Detect which cell encompasses the target text, then output its [X, Y] center coordinate. 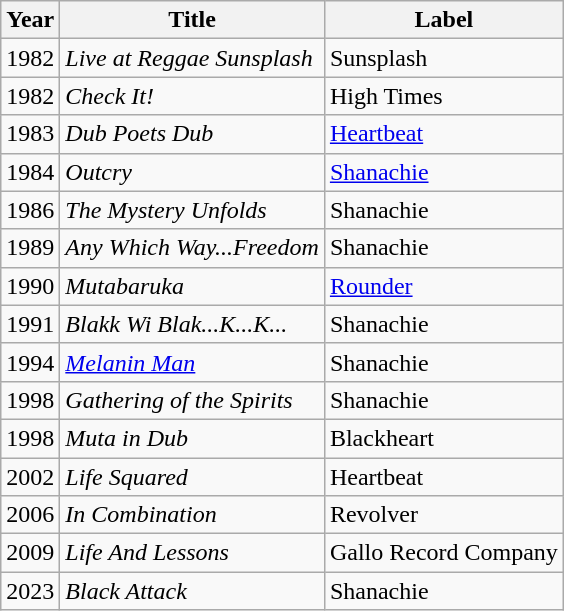
1984 [30, 172]
1983 [30, 134]
1989 [30, 248]
Check It! [192, 96]
2009 [30, 553]
1990 [30, 286]
1991 [30, 324]
Rounder [444, 286]
Gathering of the Spirits [192, 400]
Black Attack [192, 591]
Life Squared [192, 477]
Blakk Wi Blak...K...K... [192, 324]
Revolver [444, 515]
Live at Reggae Sunsplash [192, 58]
Mutabaruka [192, 286]
High Times [444, 96]
Any Which Way...Freedom [192, 248]
Gallo Record Company [444, 553]
2006 [30, 515]
2002 [30, 477]
Year [30, 20]
Melanin Man [192, 362]
Dub Poets Dub [192, 134]
Label [444, 20]
Title [192, 20]
Sunsplash [444, 58]
Blackheart [444, 438]
2023 [30, 591]
In Combination [192, 515]
Muta in Dub [192, 438]
Life And Lessons [192, 553]
1994 [30, 362]
Outcry [192, 172]
1986 [30, 210]
The Mystery Unfolds [192, 210]
